For the text-containing cell, return its midpoint in (x, y) coordinate format. 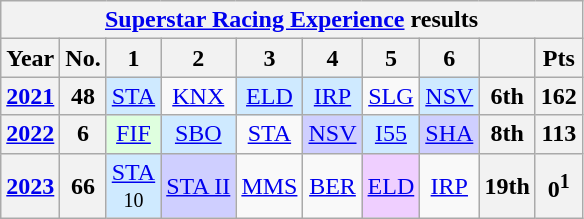
01 (558, 186)
2023 (30, 186)
BER (332, 186)
3 (270, 58)
Superstar Racing Experience results (292, 20)
113 (558, 134)
I55 (391, 134)
48 (83, 96)
Year (30, 58)
2022 (30, 134)
STA II (198, 186)
FIF (133, 134)
MMS (270, 186)
SBO (198, 134)
Pts (558, 58)
8th (507, 134)
162 (558, 96)
STA10 (133, 186)
1 (133, 58)
No. (83, 58)
19th (507, 186)
5 (391, 58)
66 (83, 186)
4 (332, 58)
6th (507, 96)
2 (198, 58)
SLG (391, 96)
2021 (30, 96)
KNX (198, 96)
SHA (450, 134)
